Pinpoint the cell where the given text exists, returning its [x, y] midpoint coordinate. 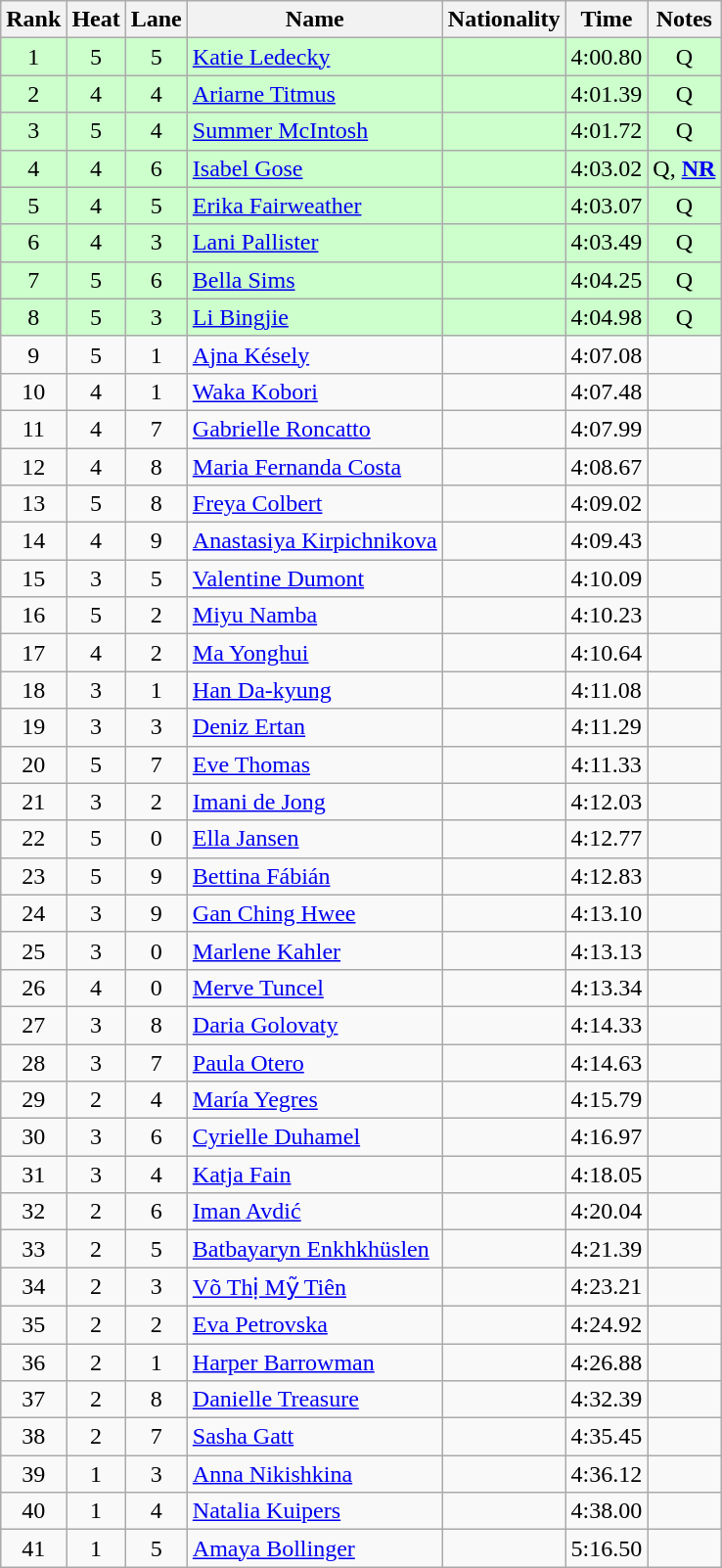
4:20.04 [607, 1212]
Heat [96, 20]
11 [33, 429]
Paula Otero [315, 1062]
4:03.02 [607, 168]
4:21.39 [607, 1249]
Sasha Gatt [315, 1437]
29 [33, 1100]
Maria Fernanda Costa [315, 467]
Li Bingjie [315, 317]
4:10.64 [607, 653]
4:16.97 [607, 1137]
4:10.09 [607, 578]
Gan Ching Hwee [315, 913]
Võ Thị Mỹ Tiên [315, 1287]
4:10.23 [607, 616]
Time [607, 20]
19 [33, 727]
4:07.48 [607, 392]
39 [33, 1474]
17 [33, 653]
23 [33, 876]
4:14.33 [607, 1025]
Daria Golovaty [315, 1025]
Miyu Namba [315, 616]
37 [33, 1400]
Natalia Kuipers [315, 1511]
Ariarne Titmus [315, 94]
4:11.33 [607, 764]
10 [33, 392]
4:09.43 [607, 541]
Katja Fain [315, 1175]
4:03.07 [607, 206]
4:12.77 [607, 839]
4:11.08 [607, 690]
4:04.98 [607, 317]
12 [33, 467]
4:18.05 [607, 1175]
Rank [33, 20]
5:16.50 [607, 1548]
Batbayaryn Enkhkhüslen [315, 1249]
Eva Petrovska [315, 1324]
4:07.99 [607, 429]
4:36.12 [607, 1474]
Bettina Fábián [315, 876]
30 [33, 1137]
27 [33, 1025]
4:15.79 [607, 1100]
4:00.80 [607, 57]
4:08.67 [607, 467]
Notes [685, 20]
36 [33, 1361]
20 [33, 764]
Merve Tuncel [315, 988]
Isabel Gose [315, 168]
26 [33, 988]
Katie Ledecky [315, 57]
Q, NR [685, 168]
25 [33, 950]
María Yegres [315, 1100]
34 [33, 1287]
4:11.29 [607, 727]
15 [33, 578]
32 [33, 1212]
4:38.00 [607, 1511]
22 [33, 839]
Marlene Kahler [315, 950]
Ma Yonghui [315, 653]
Anna Nikishkina [315, 1474]
Iman Avdić [315, 1212]
21 [33, 802]
Summer McIntosh [315, 131]
Lane [157, 20]
38 [33, 1437]
Gabrielle Roncatto [315, 429]
4:32.39 [607, 1400]
4:13.10 [607, 913]
4:35.45 [607, 1437]
40 [33, 1511]
Deniz Ertan [315, 727]
Han Da-kyung [315, 690]
Lani Pallister [315, 243]
4:24.92 [607, 1324]
Bella Sims [315, 280]
Harper Barrowman [315, 1361]
4:01.39 [607, 94]
18 [33, 690]
14 [33, 541]
Danielle Treasure [315, 1400]
Nationality [504, 20]
35 [33, 1324]
4:01.72 [607, 131]
4:03.49 [607, 243]
13 [33, 504]
28 [33, 1062]
Ella Jansen [315, 839]
Waka Kobori [315, 392]
4:07.08 [607, 354]
4:12.83 [607, 876]
Imani de Jong [315, 802]
4:23.21 [607, 1287]
16 [33, 616]
Cyrielle Duhamel [315, 1137]
Eve Thomas [315, 764]
4:09.02 [607, 504]
4:13.13 [607, 950]
41 [33, 1548]
Anastasiya Kirpichnikova [315, 541]
Name [315, 20]
4:12.03 [607, 802]
4:13.34 [607, 988]
Valentine Dumont [315, 578]
Freya Colbert [315, 504]
24 [33, 913]
31 [33, 1175]
33 [33, 1249]
4:26.88 [607, 1361]
4:04.25 [607, 280]
Amaya Bollinger [315, 1548]
Ajna Késely [315, 354]
Erika Fairweather [315, 206]
4:14.63 [607, 1062]
